Identify which cell holds the provided text, then report its (x, y) central coordinate. 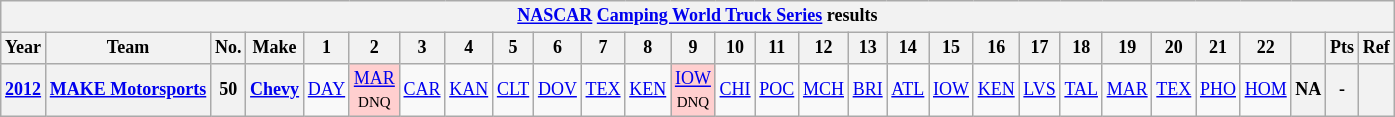
2012 (24, 90)
13 (868, 48)
MARDNQ (374, 90)
21 (1218, 48)
CHI (735, 90)
Year (24, 48)
DOV (558, 90)
KAN (469, 90)
11 (777, 48)
TAL (1081, 90)
POC (777, 90)
PHO (1218, 90)
Ref (1376, 48)
IOW (952, 90)
Make (275, 48)
10 (735, 48)
NASCAR Camping World Truck Series results (698, 16)
5 (514, 48)
2 (374, 48)
3 (422, 48)
ATL (908, 90)
Chevy (275, 90)
MCH (824, 90)
MAKE Motorsports (128, 90)
CLT (514, 90)
CAR (422, 90)
MAR (1127, 90)
HOM (1266, 90)
9 (694, 48)
22 (1266, 48)
14 (908, 48)
15 (952, 48)
- (1342, 90)
Pts (1342, 48)
No. (228, 48)
8 (648, 48)
17 (1040, 48)
1 (326, 48)
4 (469, 48)
19 (1127, 48)
BRI (868, 90)
NA (1308, 90)
6 (558, 48)
12 (824, 48)
50 (228, 90)
Team (128, 48)
DAY (326, 90)
16 (996, 48)
7 (603, 48)
IOWDNQ (694, 90)
LVS (1040, 90)
18 (1081, 48)
20 (1174, 48)
